Pinpoint the cell where the given text exists, returning its [X, Y] midpoint coordinate. 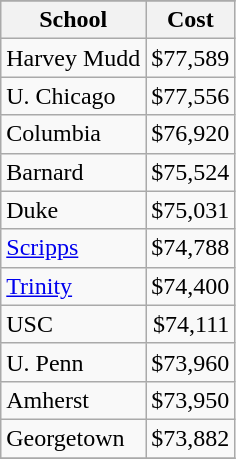
$73,950 [190, 400]
$74,788 [190, 248]
Georgetown [74, 438]
$75,524 [190, 172]
$73,882 [190, 438]
Harvey Mudd [74, 58]
$74,400 [190, 286]
$77,589 [190, 58]
Cost [190, 20]
Amherst [74, 400]
U. Chicago [74, 96]
USC [74, 324]
$75,031 [190, 210]
Scripps [74, 248]
$77,556 [190, 96]
Duke [74, 210]
U. Penn [74, 362]
$73,960 [190, 362]
Columbia [74, 134]
Barnard [74, 172]
$74,111 [190, 324]
Trinity [74, 286]
School [74, 20]
$76,920 [190, 134]
